From the cell containing the given text, extract its center point as (x, y) coordinate. 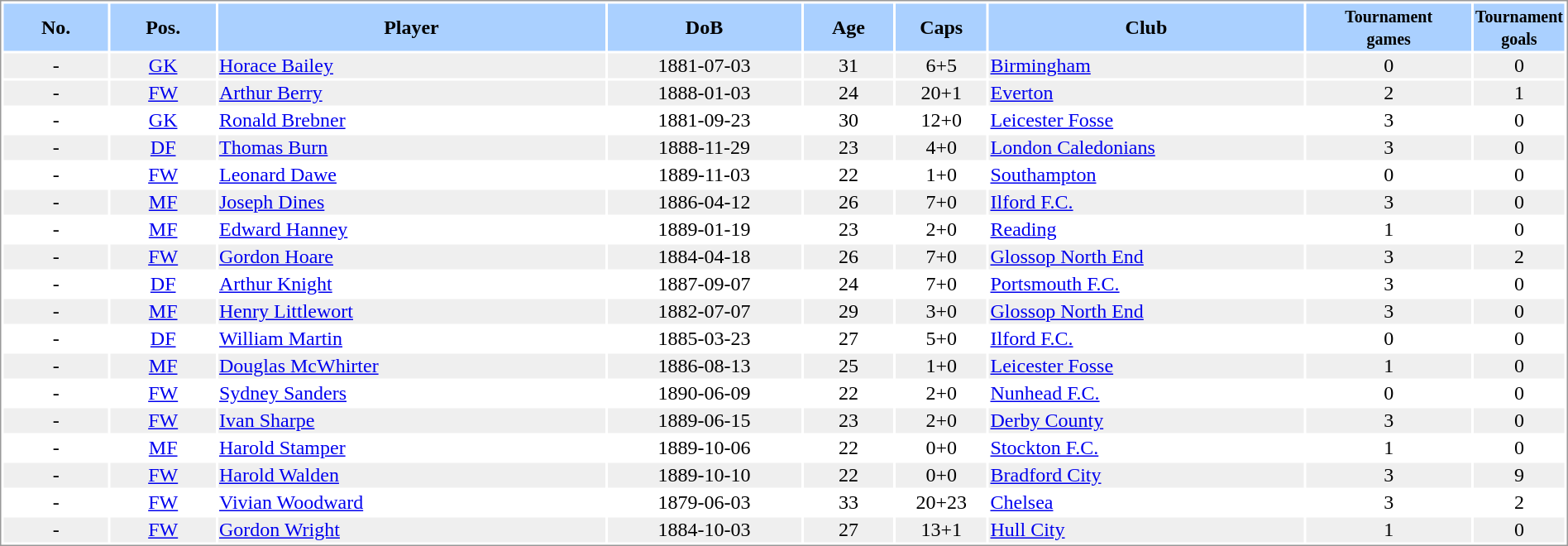
1884-10-03 (704, 530)
No. (55, 26)
Ronald Brebner (412, 120)
1884-04-18 (704, 257)
Harold Stamper (412, 448)
9 (1518, 476)
1888-11-29 (704, 148)
Arthur Knight (412, 284)
13+1 (941, 530)
1879-06-03 (704, 502)
Tournamentgames (1389, 26)
Sydney Sanders (412, 393)
Nunhead F.C. (1146, 393)
Chelsea (1146, 502)
Gordon Wright (412, 530)
25 (849, 366)
20+1 (941, 93)
Harold Walden (412, 476)
Player (412, 26)
Birmingham (1146, 65)
31 (849, 65)
1885-03-23 (704, 338)
Southampton (1146, 175)
Derby County (1146, 421)
Hull City (1146, 530)
Horace Bailey (412, 65)
Leonard Dawe (412, 175)
1889-11-03 (704, 175)
1889-10-10 (704, 476)
5+0 (941, 338)
Tournamentgoals (1518, 26)
4+0 (941, 148)
6+5 (941, 65)
Age (849, 26)
Henry Littlewort (412, 312)
1889-10-06 (704, 448)
29 (849, 312)
1888-01-03 (704, 93)
Douglas McWhirter (412, 366)
1881-07-03 (704, 65)
Everton (1146, 93)
DoB (704, 26)
Arthur Berry (412, 93)
Portsmouth F.C. (1146, 284)
1890-06-09 (704, 393)
Joseph Dines (412, 203)
Vivian Woodward (412, 502)
1886-08-13 (704, 366)
Edward Hanney (412, 229)
1882-07-07 (704, 312)
Gordon Hoare (412, 257)
Pos. (164, 26)
William Martin (412, 338)
1886-04-12 (704, 203)
1881-09-23 (704, 120)
Stockton F.C. (1146, 448)
Club (1146, 26)
30 (849, 120)
3+0 (941, 312)
20+23 (941, 502)
Caps (941, 26)
12+0 (941, 120)
1889-06-15 (704, 421)
Reading (1146, 229)
Thomas Burn (412, 148)
33 (849, 502)
1887-09-07 (704, 284)
1889-01-19 (704, 229)
London Caledonians (1146, 148)
Bradford City (1146, 476)
Ivan Sharpe (412, 421)
